Detect which cell encompasses the target text, then output its [x, y] center coordinate. 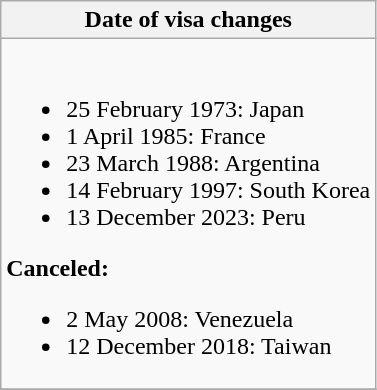
Date of visa changes [188, 20]
